Return (X, Y) of the center of cell containing provided text 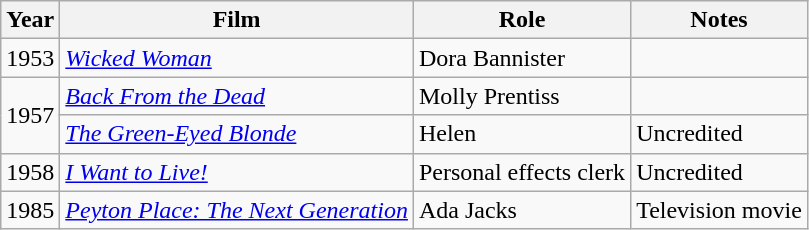
1985 (30, 210)
Television movie (720, 210)
Ada Jacks (522, 210)
Dora Bannister (522, 58)
Molly Prentiss (522, 96)
1957 (30, 115)
Film (237, 20)
Peyton Place: The Next Generation (237, 210)
Year (30, 20)
Back From the Dead (237, 96)
I Want to Live! (237, 172)
Personal effects clerk (522, 172)
Helen (522, 134)
The Green-Eyed Blonde (237, 134)
Role (522, 20)
Notes (720, 20)
1953 (30, 58)
1958 (30, 172)
Wicked Woman (237, 58)
